Return the (x, y) coordinate for the center point of the cell that contains the specified text.  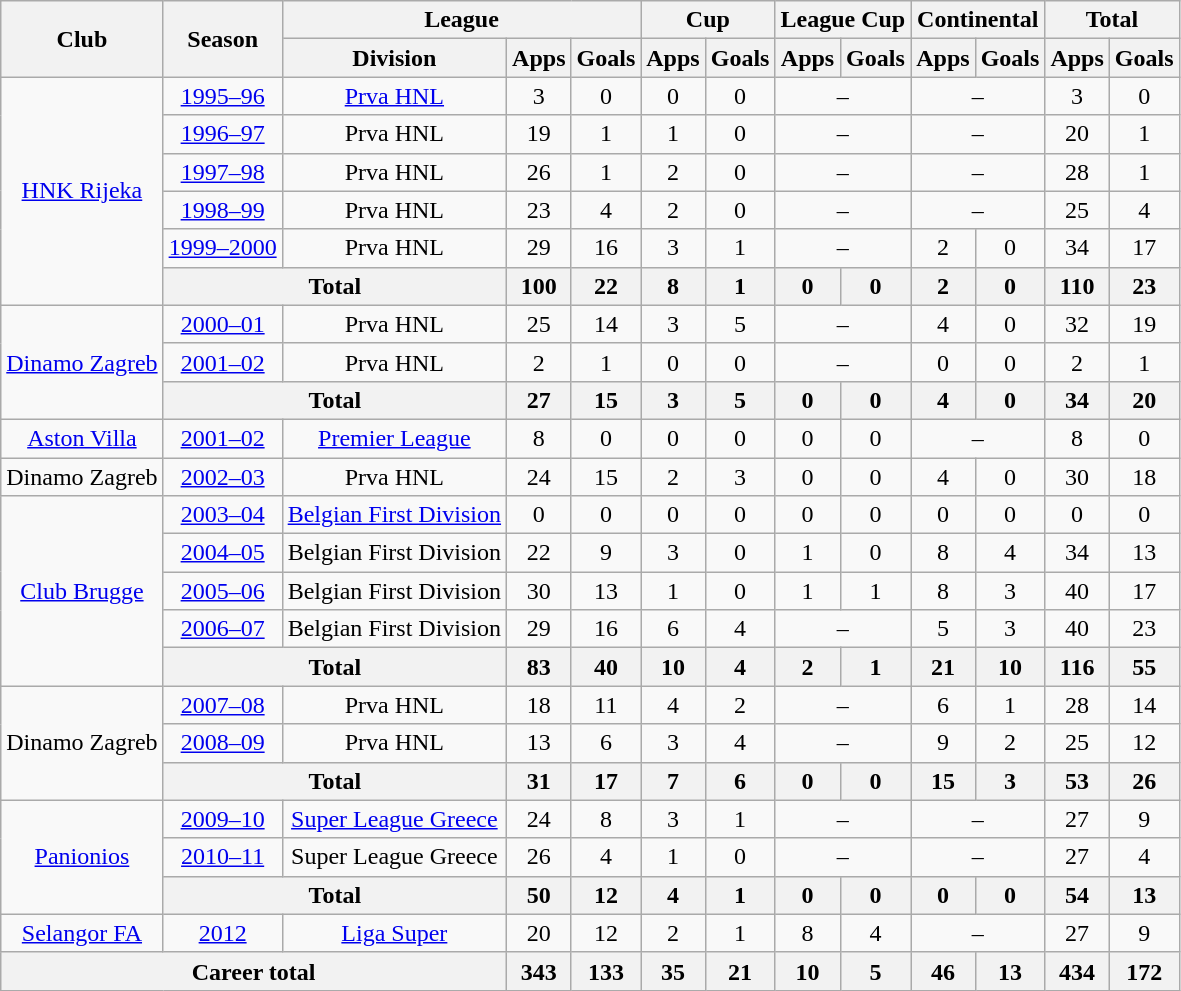
434 (1077, 971)
100 (539, 286)
2009–10 (222, 819)
116 (1077, 667)
2010–11 (222, 857)
55 (1144, 667)
54 (1077, 895)
Selangor FA (82, 933)
32 (1077, 324)
2002–03 (222, 477)
172 (1144, 971)
11 (606, 705)
2000–01 (222, 324)
HNK Rijeka (82, 191)
Panionios (82, 857)
343 (539, 971)
2003–04 (222, 515)
7 (673, 781)
2008–09 (222, 743)
Continental (978, 20)
League Cup (843, 20)
League (462, 20)
1998–99 (222, 210)
Season (222, 39)
Premier League (394, 438)
Cup (708, 20)
83 (539, 667)
1996–97 (222, 134)
1997–98 (222, 172)
Career total (254, 971)
2004–05 (222, 553)
2005–06 (222, 591)
46 (943, 971)
53 (1077, 781)
1999–2000 (222, 248)
Aston Villa (82, 438)
Club Brugge (82, 591)
2006–07 (222, 629)
133 (606, 971)
Liga Super (394, 933)
1995–96 (222, 96)
31 (539, 781)
Club (82, 39)
2007–08 (222, 705)
2012 (222, 933)
35 (673, 971)
Division (394, 58)
110 (1077, 286)
50 (539, 895)
